Detect which cell encompasses the target text, then output its [x, y] center coordinate. 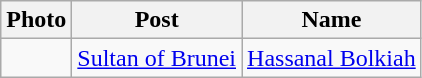
Photo [36, 20]
Hassanal Bolkiah [332, 58]
Sultan of Brunei [157, 58]
Post [157, 20]
Name [332, 20]
